Search for the cell housing the specified text and yield its [X, Y] center coordinate. 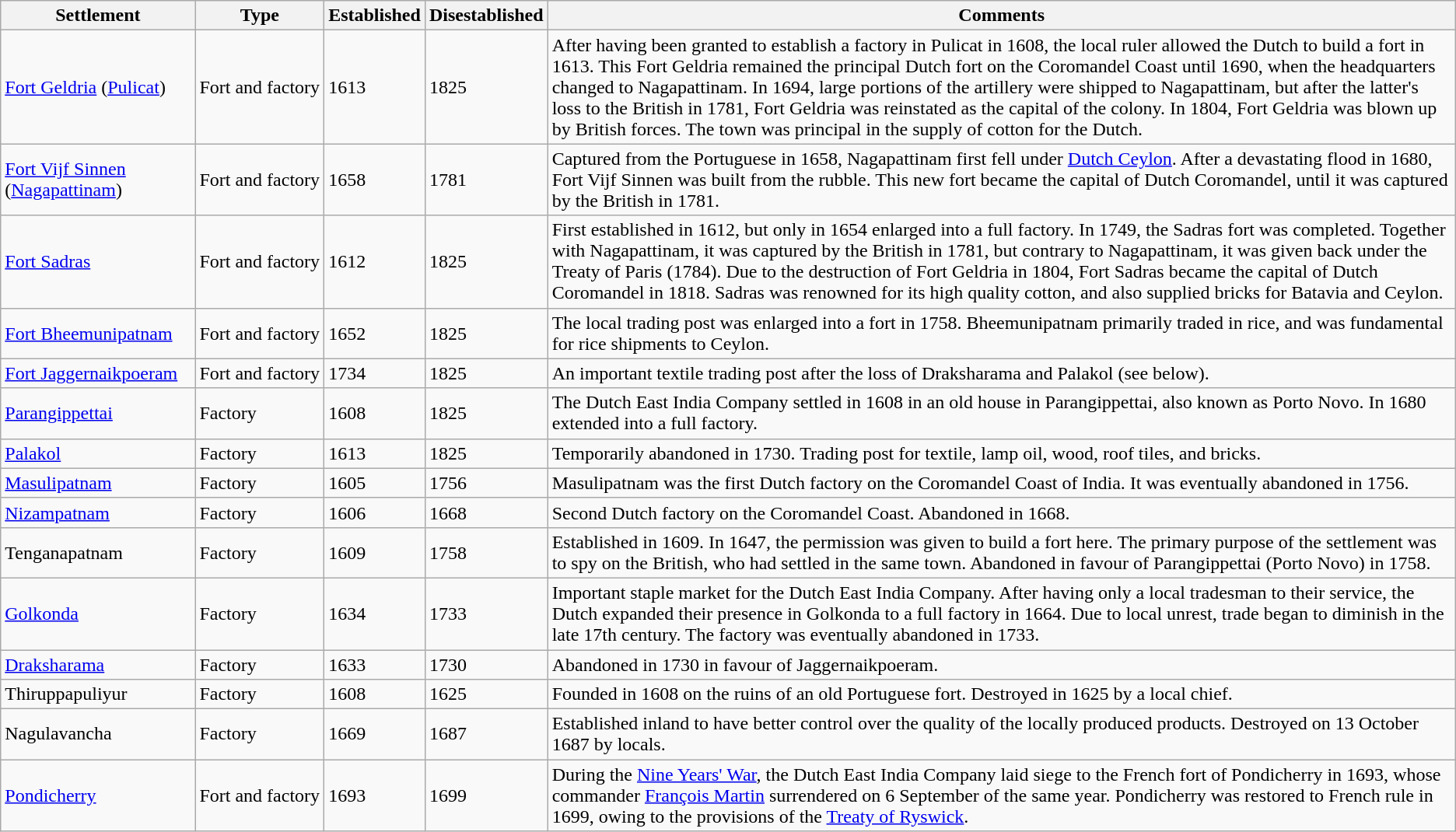
Established inland to have better control over the quality of the locally produced products. Destroyed on 13 October 1687 by locals. [1002, 734]
Golkonda [98, 614]
1734 [375, 373]
1730 [486, 665]
Fort Jaggernaikpoeram [98, 373]
Comments [1002, 16]
1609 [375, 552]
The Dutch East India Company settled in 1608 in an old house in Parangippettai, also known as Porto Novo. In 1680 extended into a full factory. [1002, 414]
1658 [375, 180]
1781 [486, 180]
Disestablished [486, 16]
1687 [486, 734]
Temporarily abandoned in 1730. Trading post for textile, lamp oil, wood, roof tiles, and bricks. [1002, 453]
The local trading post was enlarged into a fort in 1758. Bheemunipatnam primarily traded in rice, and was fundamental for rice shipments to Ceylon. [1002, 333]
Established [375, 16]
Pondicherry [98, 795]
Fort Bheemunipatnam [98, 333]
1758 [486, 552]
Abandoned in 1730 in favour of Jaggernaikpoeram. [1002, 665]
Settlement [98, 16]
Fort Vijf Sinnen (Nagapattinam) [98, 180]
1612 [375, 261]
Nagulavancha [98, 734]
Type [260, 16]
Thiruppapuliyur [98, 694]
Palakol [98, 453]
1634 [375, 614]
Nizampatnam [98, 512]
1633 [375, 665]
Draksharama [98, 665]
Tenganapatnam [98, 552]
1668 [486, 512]
An important textile trading post after the loss of Draksharama and Palakol (see below). [1002, 373]
1733 [486, 614]
Founded in 1608 on the ruins of an old Portuguese fort. Destroyed in 1625 by a local chief. [1002, 694]
1693 [375, 795]
1605 [375, 483]
Fort Sadras [98, 261]
Parangippettai [98, 414]
1652 [375, 333]
Second Dutch factory on the Coromandel Coast. Abandoned in 1668. [1002, 512]
Fort Geldria (Pulicat) [98, 87]
1606 [375, 512]
1625 [486, 694]
1669 [375, 734]
1756 [486, 483]
Masulipatnam [98, 483]
Masulipatnam was the first Dutch factory on the Coromandel Coast of India. It was eventually abandoned in 1756. [1002, 483]
1699 [486, 795]
